Scan for the cell matching the given text and deliver its (x, y) coordinate at center. 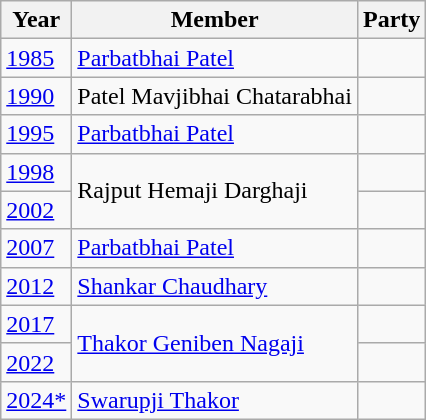
Swarupji Thakor (215, 400)
2002 (36, 210)
2007 (36, 248)
2022 (36, 362)
Rajput Hemaji Darghaji (215, 191)
Patel Mavjibhai Chatarabhai (215, 96)
1998 (36, 172)
Party (391, 20)
2017 (36, 324)
2024* (36, 400)
Member (215, 20)
1990 (36, 96)
Thakor Geniben Nagaji (215, 343)
Year (36, 20)
2012 (36, 286)
1985 (36, 58)
Shankar Chaudhary (215, 286)
1995 (36, 134)
